Return (x, y) of the center of cell containing provided text 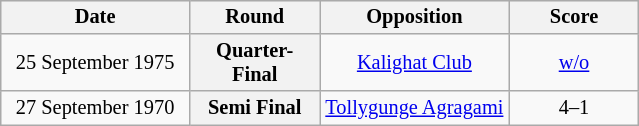
Quarter-Final (255, 63)
Semi Final (255, 108)
Round (255, 17)
Score (574, 17)
Date (95, 17)
Kalighat Club (415, 63)
Tollygunge Agragami (415, 108)
4–1 (574, 108)
27 September 1970 (95, 108)
25 September 1975 (95, 63)
Opposition (415, 17)
w/o (574, 63)
